Return the [X, Y] coordinate for the center point of the cell that contains the specified text.  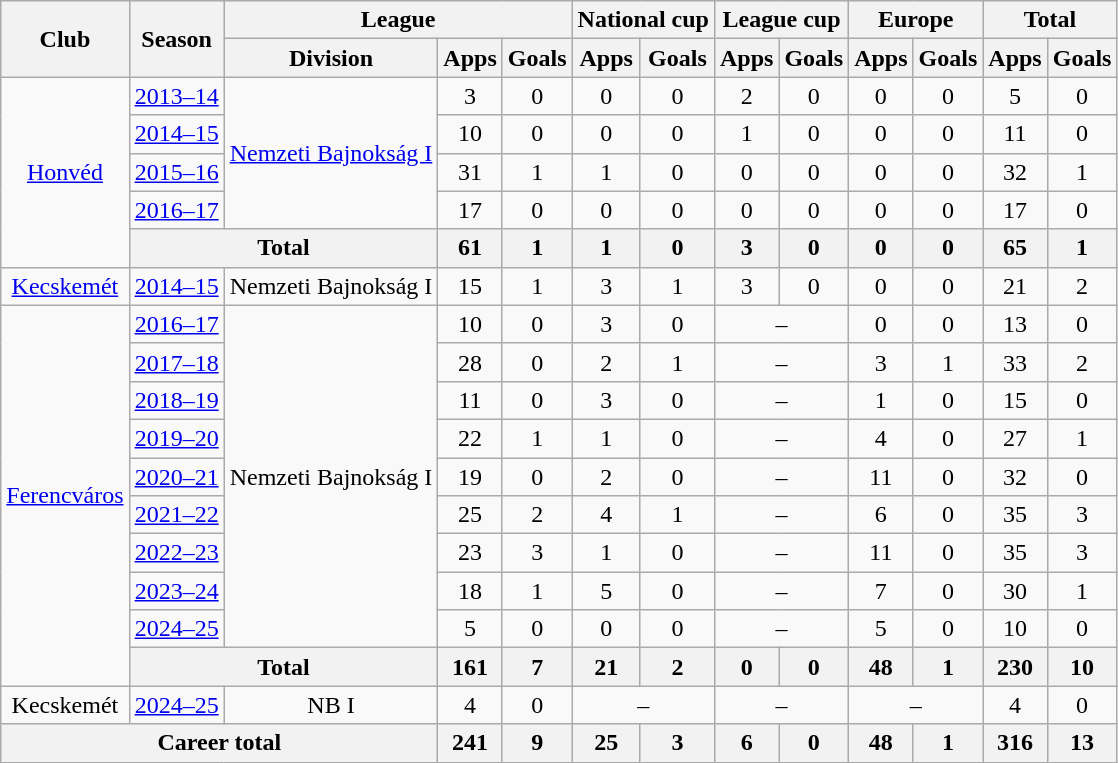
30 [1015, 591]
316 [1015, 743]
Honvéd [65, 172]
National cup [643, 20]
2023–24 [176, 591]
2020–21 [176, 477]
22 [470, 438]
League [398, 20]
23 [470, 553]
9 [537, 743]
2022–23 [176, 553]
Career total [220, 743]
Ferencváros [65, 496]
NB I [331, 705]
2021–22 [176, 515]
241 [470, 743]
230 [1015, 667]
33 [1015, 362]
61 [470, 248]
Europe [916, 20]
2018–19 [176, 400]
27 [1015, 438]
League cup [781, 20]
Season [176, 39]
Division [331, 58]
2013–14 [176, 96]
28 [470, 362]
19 [470, 477]
2019–20 [176, 438]
Club [65, 39]
18 [470, 591]
65 [1015, 248]
2017–18 [176, 362]
161 [470, 667]
2015–16 [176, 172]
31 [470, 172]
